For the text-containing cell, return its midpoint in (X, Y) coordinate format. 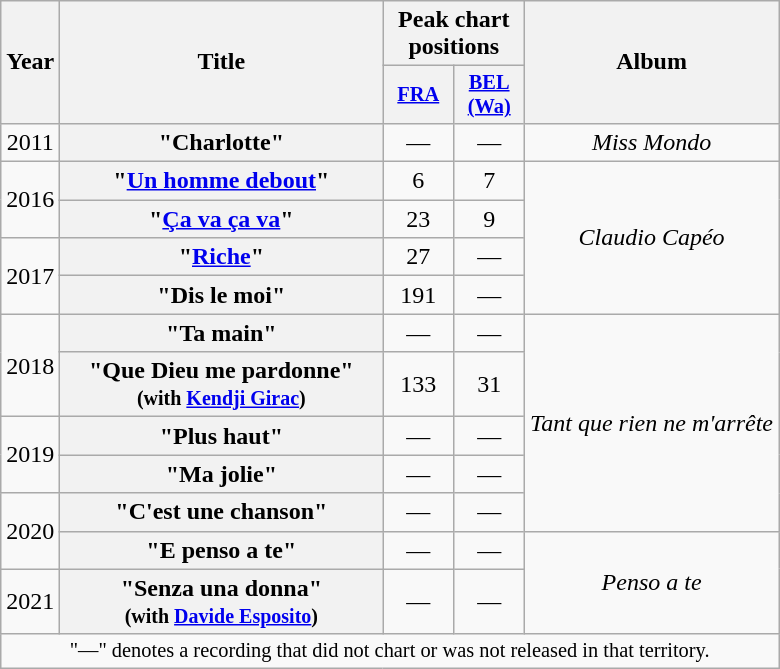
Miss Mondo (652, 142)
"Riche" (222, 257)
"—" denotes a recording that did not chart or was not released in that territory. (390, 651)
27 (418, 257)
"Dis le moi" (222, 295)
9 (490, 219)
7 (490, 181)
Penso a te (652, 582)
"Charlotte" (222, 142)
FRA (418, 95)
Year (30, 62)
"Ma jolie" (222, 474)
"E penso a te" (222, 550)
2020 (30, 531)
191 (418, 295)
2021 (30, 602)
"Ça va ça va" (222, 219)
2011 (30, 142)
BEL(Wa) (490, 95)
"Plus haut" (222, 436)
23 (418, 219)
31 (490, 384)
6 (418, 181)
2017 (30, 276)
"Senza una donna"(with Davide Esposito) (222, 602)
2018 (30, 366)
Album (652, 62)
"C'est une chanson" (222, 512)
"Ta main" (222, 333)
Tant que rien ne m'arrête (652, 422)
2016 (30, 200)
"Que Dieu me pardonne"(with Kendji Girac) (222, 384)
Title (222, 62)
"Un homme debout" (222, 181)
Claudio Capéo (652, 238)
133 (418, 384)
2019 (30, 455)
Peak chart positions (454, 34)
